Locate the cell with the specified text and output its [X, Y] center coordinate. 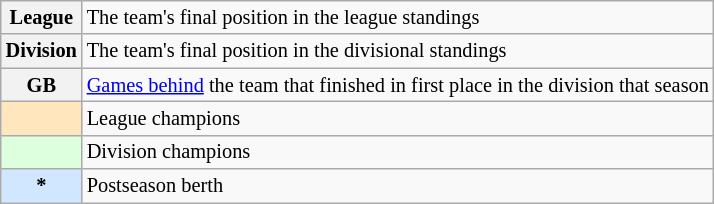
League [42, 17]
GB [42, 85]
The team's final position in the league standings [398, 17]
The team's final position in the divisional standings [398, 51]
Games behind the team that finished in first place in the division that season [398, 85]
* [42, 186]
Postseason berth [398, 186]
League champions [398, 118]
Division [42, 51]
Division champions [398, 152]
